Find where the given text appears and provide that cell's center as (X, Y) coordinate. 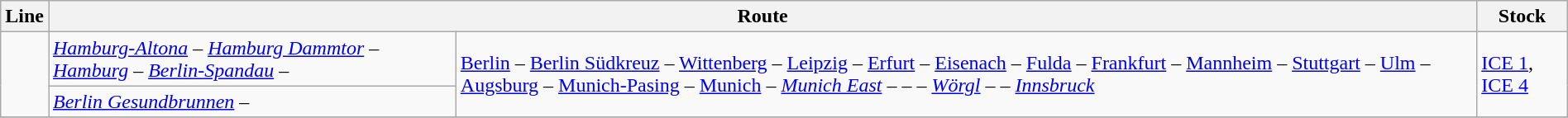
Berlin Gesundbrunnen – (251, 101)
ICE 1, ICE 4 (1523, 74)
Hamburg-Altona – Hamburg Dammtor – Hamburg – Berlin-Spandau – (251, 59)
Route (762, 17)
Line (25, 17)
Stock (1523, 17)
